For the text-containing cell, return its midpoint in (x, y) coordinate format. 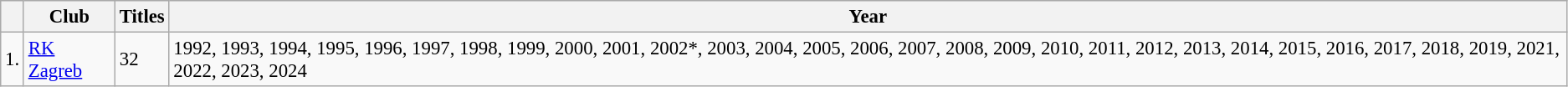
Titles (142, 17)
Club (69, 17)
32 (142, 60)
1. (13, 60)
Year (868, 17)
RK Zagreb (69, 60)
